Capture the cell that displays the provided text and extract its [X, Y] central coordinate. 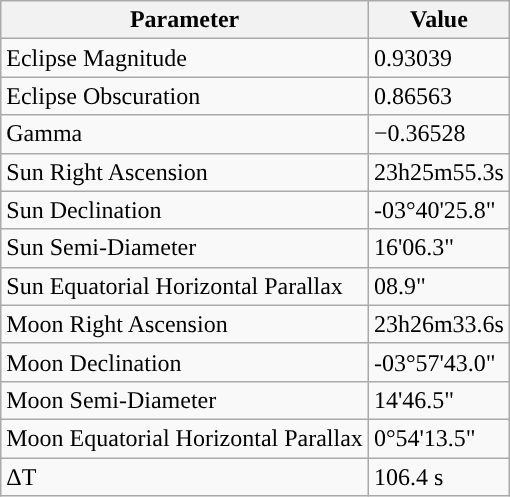
Eclipse Obscuration [185, 96]
-03°40'25.8" [438, 210]
ΔT [185, 477]
Moon Equatorial Horizontal Parallax [185, 438]
Moon Declination [185, 362]
0°54'13.5" [438, 438]
106.4 s [438, 477]
Eclipse Magnitude [185, 58]
08.9" [438, 286]
Parameter [185, 20]
0.93039 [438, 58]
23h25m55.3s [438, 172]
Value [438, 20]
0.86563 [438, 96]
Sun Declination [185, 210]
Gamma [185, 134]
16'06.3" [438, 248]
Moon Right Ascension [185, 324]
14'46.5" [438, 400]
−0.36528 [438, 134]
Sun Semi-Diameter [185, 248]
-03°57'43.0" [438, 362]
Sun Equatorial Horizontal Parallax [185, 286]
23h26m33.6s [438, 324]
Sun Right Ascension [185, 172]
Moon Semi-Diameter [185, 400]
